Identify which cell holds the provided text, then report its [X, Y] central coordinate. 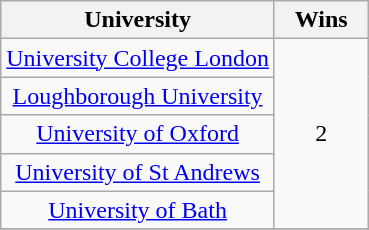
University [138, 20]
2 [321, 134]
University College London [138, 58]
Wins [321, 20]
Loughborough University [138, 96]
University of Oxford [138, 134]
University of St Andrews [138, 172]
University of Bath [138, 210]
